Identify which cell holds the provided text, then report its (X, Y) central coordinate. 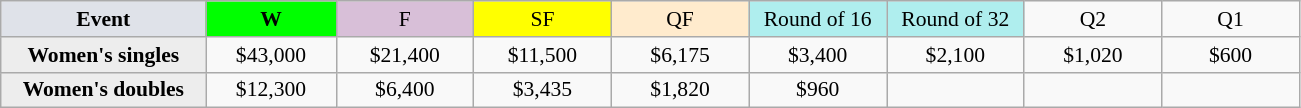
$600 (1231, 55)
$21,400 (405, 55)
F (405, 19)
$960 (818, 90)
$2,100 (955, 55)
Women's singles (104, 55)
$12,300 (271, 90)
SF (543, 19)
Round of 16 (818, 19)
Round of 32 (955, 19)
$3,400 (818, 55)
$1,020 (1093, 55)
$3,435 (543, 90)
Q2 (1093, 19)
QF (680, 19)
$6,400 (405, 90)
Q1 (1231, 19)
Event (104, 19)
$1,820 (680, 90)
$43,000 (271, 55)
Women's doubles (104, 90)
$6,175 (680, 55)
$11,500 (543, 55)
W (271, 19)
